Return the [X, Y] coordinate for the center point of the cell that contains the specified text.  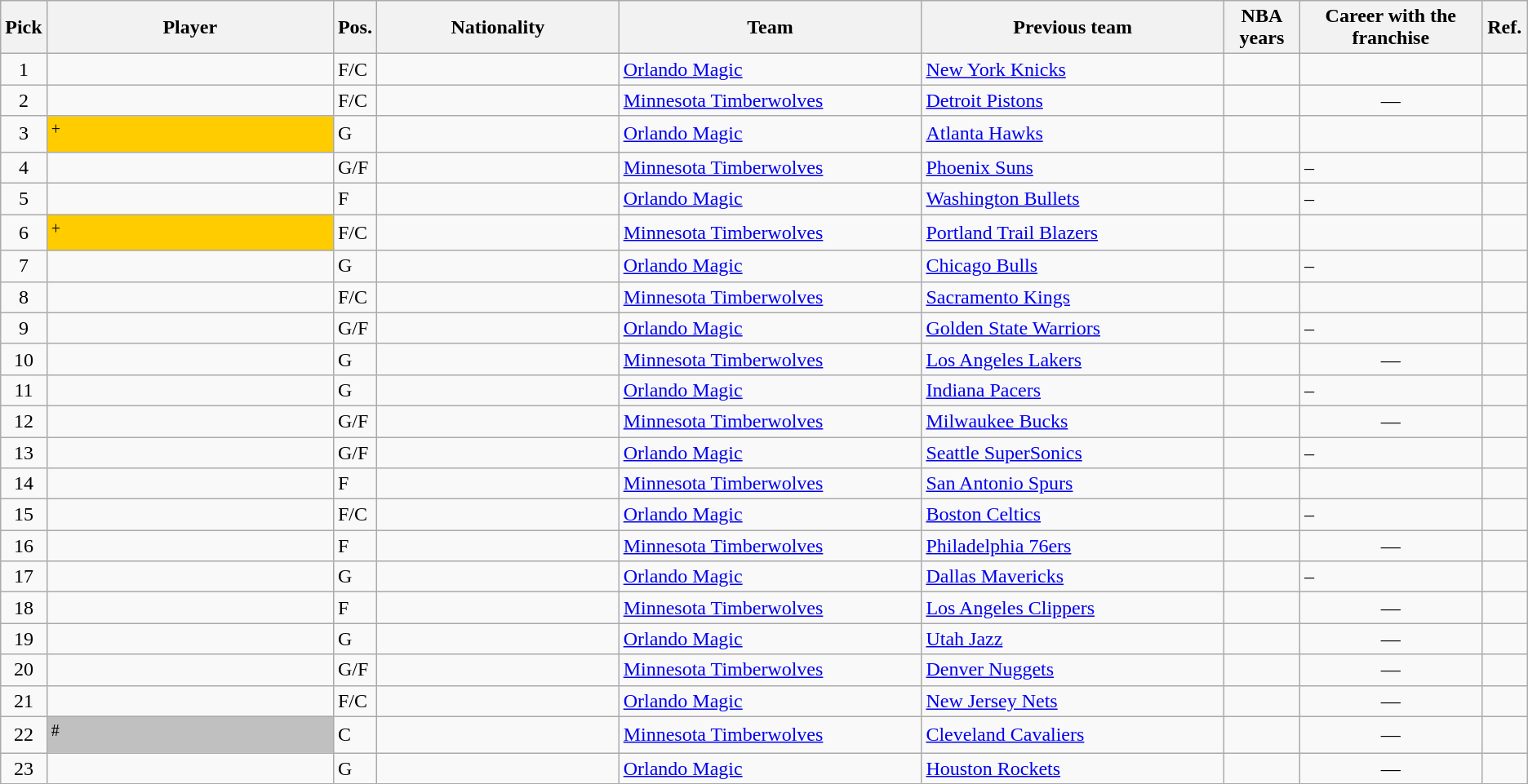
Washington Bullets [1073, 199]
Team [771, 28]
10 [24, 359]
5 [24, 199]
Pos. [354, 28]
Detroit Pistons [1073, 100]
Previous team [1073, 28]
Phoenix Suns [1073, 167]
17 [24, 577]
Golden State Warriors [1073, 328]
Atlanta Hawks [1073, 134]
New York Knicks [1073, 69]
11 [24, 390]
21 [24, 701]
19 [24, 639]
Ref. [1504, 28]
Portland Trail Blazers [1073, 233]
Sacramento Kings [1073, 297]
1 [24, 69]
16 [24, 546]
9 [24, 328]
Utah Jazz [1073, 639]
23 [24, 768]
7 [24, 266]
Career with the franchise [1391, 28]
Philadelphia 76ers [1073, 546]
Indiana Pacers [1073, 390]
Seattle SuperSonics [1073, 453]
Houston Rockets [1073, 768]
# [189, 734]
New Jersey Nets [1073, 701]
Denver Nuggets [1073, 670]
3 [24, 134]
Dallas Mavericks [1073, 577]
Los Angeles Lakers [1073, 359]
4 [24, 167]
Pick [24, 28]
13 [24, 453]
Cleveland Cavaliers [1073, 734]
Boston Celtics [1073, 515]
8 [24, 297]
Chicago Bulls [1073, 266]
15 [24, 515]
22 [24, 734]
Los Angeles Clippers [1073, 608]
12 [24, 421]
Player [189, 28]
6 [24, 233]
San Antonio Spurs [1073, 484]
14 [24, 484]
Nationality [498, 28]
C [354, 734]
2 [24, 100]
20 [24, 670]
18 [24, 608]
Milwaukee Bucks [1073, 421]
NBA years [1262, 28]
